From the cell containing the given text, extract its center point as (x, y) coordinate. 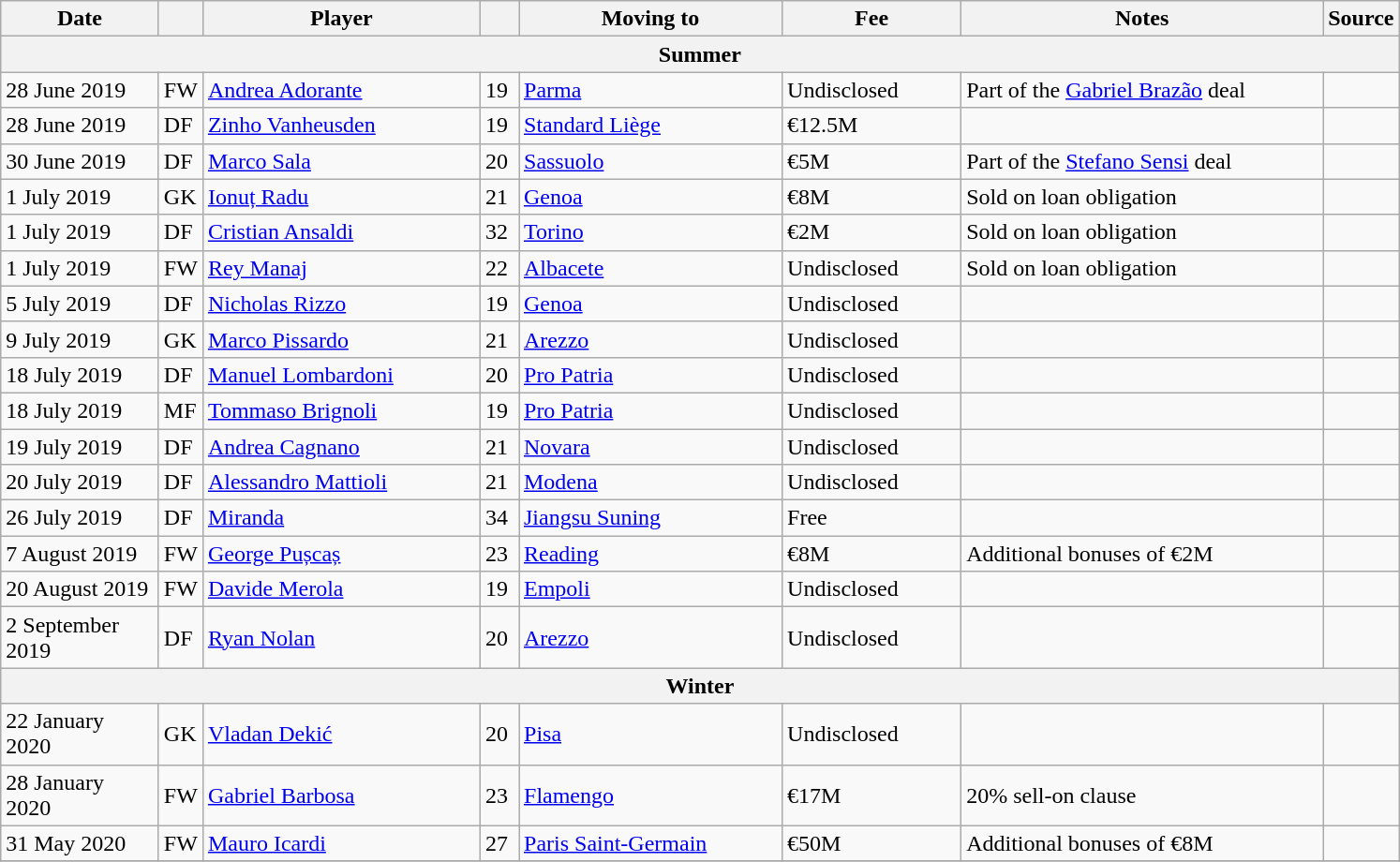
€5M (871, 161)
7 August 2019 (81, 554)
Winter (700, 686)
€50M (871, 843)
19 July 2019 (81, 447)
20 August 2019 (81, 589)
Part of the Gabriel Brazão deal (1142, 90)
Marco Pissardo (341, 339)
26 July 2019 (81, 518)
Alessandro Mattioli (341, 483)
27 (499, 843)
Summer (700, 54)
€12.5M (871, 126)
Additional bonuses of €8M (1142, 843)
32 (499, 232)
Parma (650, 90)
Source (1361, 19)
Additional bonuses of €2M (1142, 554)
20% sell-on clause (1142, 795)
MF (180, 410)
2 September 2019 (81, 637)
34 (499, 518)
Mauro Icardi (341, 843)
Andrea Cagnano (341, 447)
Modena (650, 483)
Cristian Ansaldi (341, 232)
Pisa (650, 735)
Ionuț Radu (341, 197)
Tommaso Brignoli (341, 410)
Flamengo (650, 795)
Fee (871, 19)
30 June 2019 (81, 161)
George Pușcaș (341, 554)
9 July 2019 (81, 339)
Moving to (650, 19)
Albacete (650, 268)
Marco Sala (341, 161)
€2M (871, 232)
Standard Liège (650, 126)
Free (871, 518)
Vladan Dekić (341, 735)
Miranda (341, 518)
Zinho Vanheusden (341, 126)
Andrea Adorante (341, 90)
Torino (650, 232)
€17M (871, 795)
Date (81, 19)
31 May 2020 (81, 843)
Sassuolo (650, 161)
Davide Merola (341, 589)
Reading (650, 554)
22 January 2020 (81, 735)
Novara (650, 447)
Rey Manaj (341, 268)
Ryan Nolan (341, 637)
Part of the Stefano Sensi deal (1142, 161)
Gabriel Barbosa (341, 795)
28 January 2020 (81, 795)
Empoli (650, 589)
5 July 2019 (81, 304)
Notes (1142, 19)
Player (341, 19)
20 July 2019 (81, 483)
Paris Saint-Germain (650, 843)
Jiangsu Suning (650, 518)
Nicholas Rizzo (341, 304)
22 (499, 268)
Manuel Lombardoni (341, 375)
